Search for the cell housing the specified text and yield its (x, y) center coordinate. 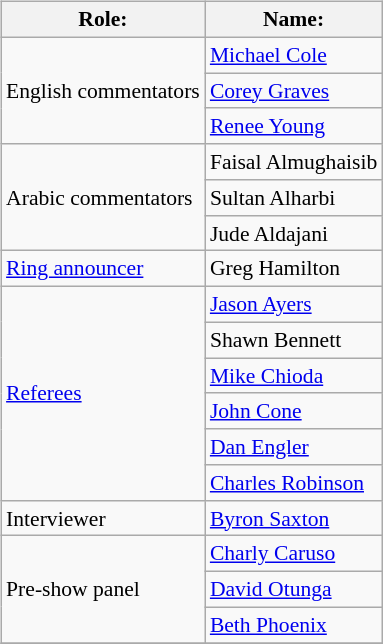
Jude Aldajani (294, 233)
Michael Cole (294, 55)
Byron Saxton (294, 518)
Jason Ayers (294, 305)
John Cone (294, 411)
Sultan Alharbi (294, 198)
Ring announcer (103, 269)
Interviewer (103, 518)
Faisal Almughaisib (294, 162)
Shawn Bennett (294, 340)
Charly Caruso (294, 554)
David Otunga (294, 590)
Role: (103, 20)
Name: (294, 20)
Referees (103, 394)
English commentators (103, 90)
Renee Young (294, 126)
Dan Engler (294, 447)
Corey Graves (294, 91)
Arabic commentators (103, 198)
Mike Chioda (294, 376)
Beth Phoenix (294, 625)
Greg Hamilton (294, 269)
Charles Robinson (294, 483)
Pre-show panel (103, 590)
